From the cell containing the given text, extract its center point as (X, Y) coordinate. 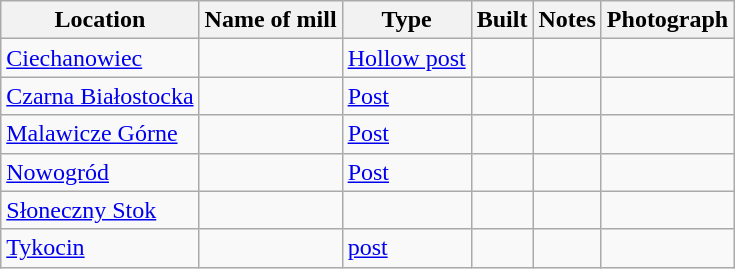
post (406, 248)
Location (100, 20)
Słoneczny Stok (100, 210)
Malawicze Górne (100, 134)
Name of mill (270, 20)
Czarna Białostocka (100, 96)
Nowogród (100, 172)
Type (406, 20)
Hollow post (406, 58)
Notes (567, 20)
Photograph (667, 20)
Ciechanowiec (100, 58)
Tykocin (100, 248)
Built (502, 20)
